Locate the cell with the specified text and output its [x, y] center coordinate. 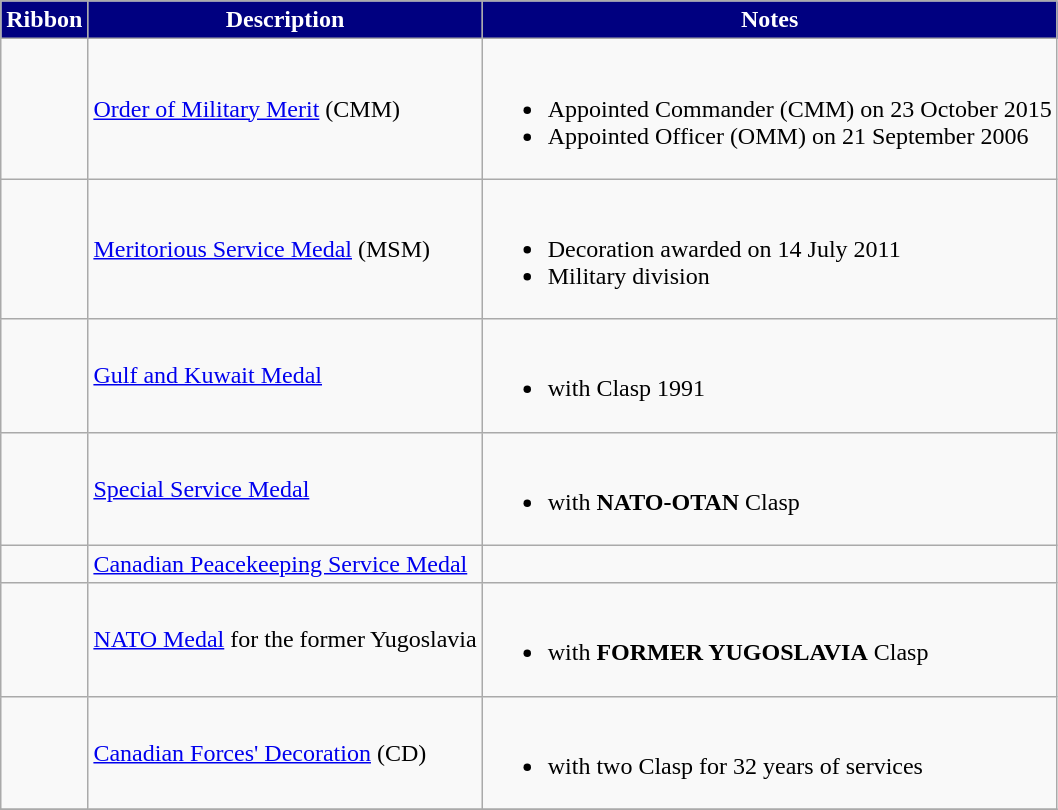
Ribbon [44, 20]
Order of Military Merit (CMM) [285, 109]
Description [285, 20]
with two Clasp for 32 years of services [770, 752]
NATO Medal for the former Yugoslavia [285, 640]
Appointed Commander (CMM) on 23 October 2015Appointed Officer (OMM) on 21 September 2006 [770, 109]
Special Service Medal [285, 488]
Gulf and Kuwait Medal [285, 376]
Notes [770, 20]
with NATO-OTAN Clasp [770, 488]
Canadian Peacekeeping Service Medal [285, 564]
with Clasp 1991 [770, 376]
Decoration awarded on 14 July 2011Military division [770, 249]
with FORMER YUGOSLAVIA Clasp [770, 640]
Meritorious Service Medal (MSM) [285, 249]
Canadian Forces' Decoration (CD) [285, 752]
